Extract the (x, y) coordinate from the center of the cell holding the provided text.  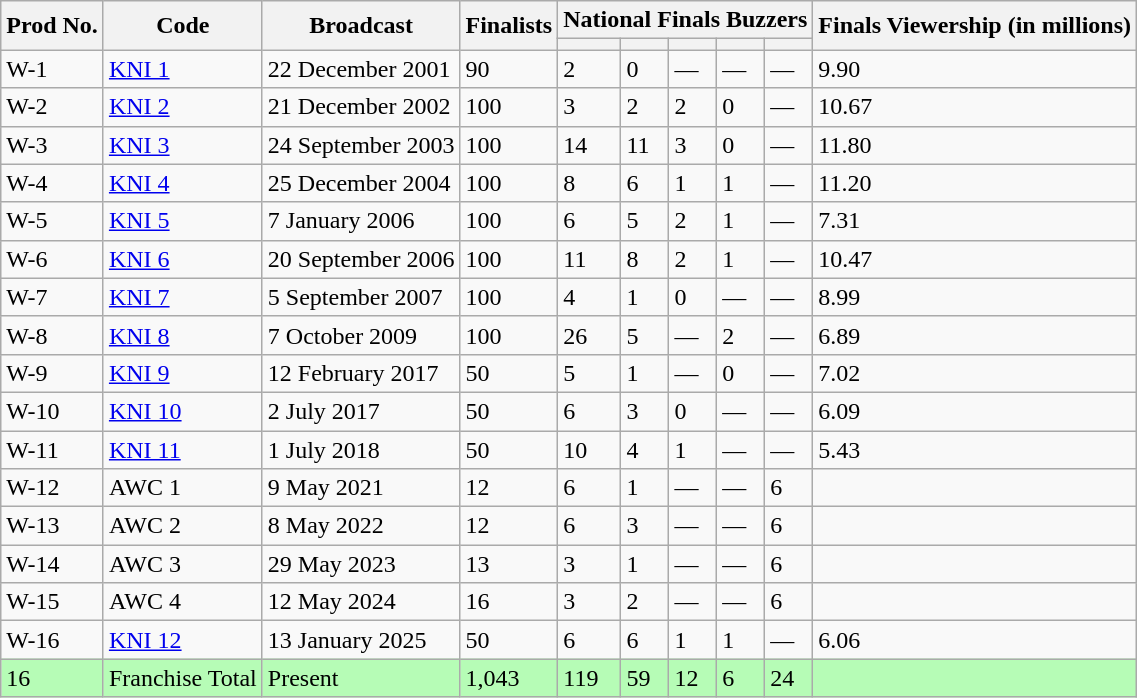
1,043 (509, 678)
22 December 2001 (361, 69)
KNI 11 (182, 449)
AWC 1 (182, 488)
10.67 (975, 107)
119 (590, 678)
29 May 2023 (361, 564)
Finalists (509, 26)
KNI 4 (182, 183)
W-6 (52, 259)
7.31 (975, 221)
Present (361, 678)
W-8 (52, 335)
Franchise Total (182, 678)
W-15 (52, 602)
12 May 2024 (361, 602)
59 (645, 678)
W-1 (52, 69)
8 May 2022 (361, 526)
1 July 2018 (361, 449)
AWC 2 (182, 526)
20 September 2006 (361, 259)
11.20 (975, 183)
13 (509, 564)
W-2 (52, 107)
KNI 7 (182, 297)
12 February 2017 (361, 373)
5.43 (975, 449)
W-14 (52, 564)
11.80 (975, 145)
21 December 2002 (361, 107)
W-3 (52, 145)
KNI 6 (182, 259)
W-10 (52, 411)
KNI 2 (182, 107)
14 (590, 145)
25 December 2004 (361, 183)
6.06 (975, 640)
8.99 (975, 297)
10 (590, 449)
Finals Viewership (in millions) (975, 26)
7 October 2009 (361, 335)
W-12 (52, 488)
7 January 2006 (361, 221)
9 May 2021 (361, 488)
10.47 (975, 259)
W-9 (52, 373)
W-16 (52, 640)
W-13 (52, 526)
24 September 2003 (361, 145)
AWC 3 (182, 564)
KNI 9 (182, 373)
26 (590, 335)
Code (182, 26)
W-11 (52, 449)
6.89 (975, 335)
W-5 (52, 221)
Broadcast (361, 26)
KNI 5 (182, 221)
7.02 (975, 373)
KNI 8 (182, 335)
13 January 2025 (361, 640)
5 September 2007 (361, 297)
KNI 12 (182, 640)
2 July 2017 (361, 411)
W-4 (52, 183)
6.09 (975, 411)
KNI 10 (182, 411)
National Finals Buzzers (686, 20)
W-7 (52, 297)
AWC 4 (182, 602)
KNI 3 (182, 145)
90 (509, 69)
Prod No. (52, 26)
24 (789, 678)
9.90 (975, 69)
KNI 1 (182, 69)
